Identify which cell holds the provided text, then report its (x, y) central coordinate. 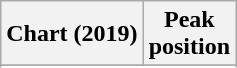
Peakposition (189, 34)
Chart (2019) (72, 34)
